Locate the cell with the specified text and output its (X, Y) center coordinate. 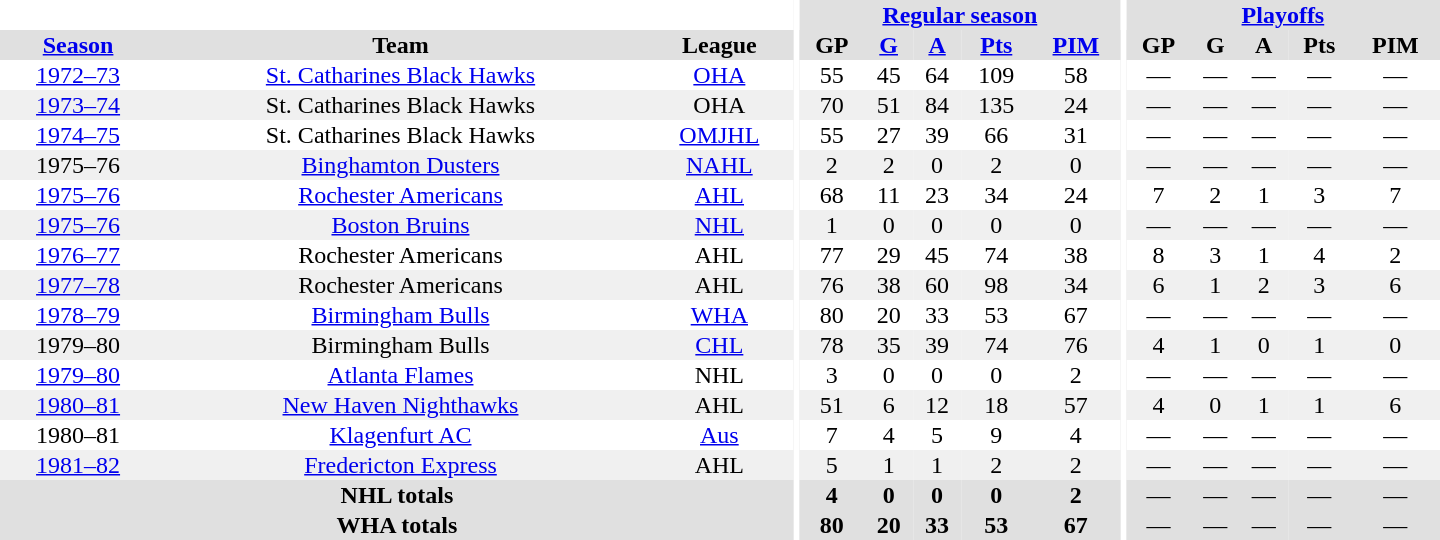
OMJHL (720, 135)
1976–77 (78, 255)
68 (832, 195)
1978–79 (78, 315)
9 (996, 435)
78 (832, 345)
12 (937, 405)
Playoffs (1283, 15)
64 (937, 75)
58 (1076, 75)
66 (996, 135)
57 (1076, 405)
135 (996, 105)
29 (888, 255)
23 (937, 195)
60 (937, 285)
Aus (720, 435)
109 (996, 75)
11 (888, 195)
98 (996, 285)
Season (78, 45)
1974–75 (78, 135)
NAHL (720, 165)
Atlanta Flames (400, 375)
1973–74 (78, 105)
8 (1158, 255)
31 (1076, 135)
WHA (720, 315)
1977–78 (78, 285)
77 (832, 255)
35 (888, 345)
Binghamton Dusters (400, 165)
Klagenfurt AC (400, 435)
Regular season (960, 15)
84 (937, 105)
1972–73 (78, 75)
WHA totals (397, 525)
New Haven Nighthawks (400, 405)
Boston Bruins (400, 225)
Fredericton Express (400, 465)
NHL totals (397, 495)
18 (996, 405)
Team (400, 45)
27 (888, 135)
League (720, 45)
1981–82 (78, 465)
70 (832, 105)
CHL (720, 345)
